Provide the (X, Y) coordinate of the cell's center where the given text is located.  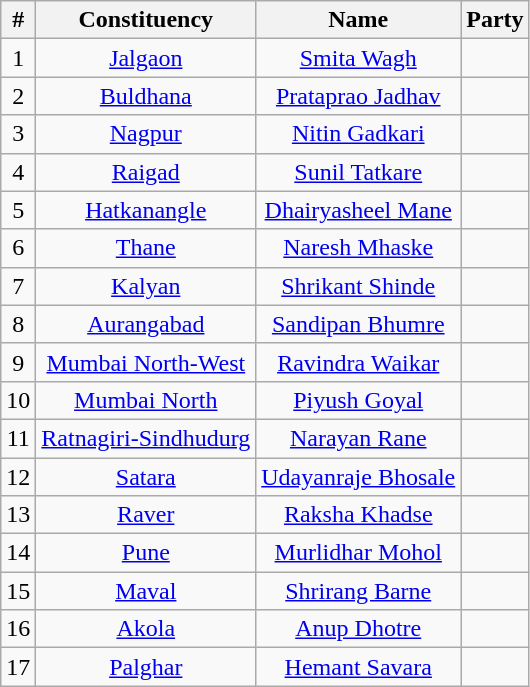
Sunil Tatkare (358, 172)
Anup Dhotre (358, 629)
Satara (146, 477)
Raigad (146, 172)
Smita Wagh (358, 58)
Ravindra Waikar (358, 362)
Shrirang Barne (358, 591)
Jalgaon (146, 58)
15 (18, 591)
Pune (146, 553)
5 (18, 210)
Buldhana (146, 96)
Dhairyasheel Mane (358, 210)
Mumbai North-West (146, 362)
9 (18, 362)
Akola (146, 629)
Piyush Goyal (358, 400)
Nitin Gadkari (358, 134)
Party (495, 20)
16 (18, 629)
6 (18, 248)
Ratnagiri-Sindhudurg (146, 438)
Aurangabad (146, 324)
Prataprao Jadhav (358, 96)
7 (18, 286)
Shrikant Shinde (358, 286)
1 (18, 58)
Nagpur (146, 134)
Name (358, 20)
Sandipan Bhumre (358, 324)
Thane (146, 248)
Constituency (146, 20)
Hatkanangle (146, 210)
Hemant Savara (358, 667)
Maval (146, 591)
11 (18, 438)
Naresh Mhaske (358, 248)
12 (18, 477)
Kalyan (146, 286)
Mumbai North (146, 400)
2 (18, 96)
Raksha Khadse (358, 515)
4 (18, 172)
Narayan Rane (358, 438)
# (18, 20)
10 (18, 400)
14 (18, 553)
8 (18, 324)
Palghar (146, 667)
Raver (146, 515)
Murlidhar Mohol (358, 553)
13 (18, 515)
17 (18, 667)
Udayanraje Bhosale (358, 477)
3 (18, 134)
